Return the [x, y] coordinate for the center point of the cell that contains the specified text.  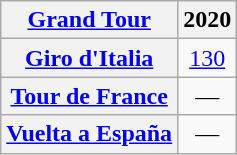
Giro d'Italia [90, 58]
Grand Tour [90, 20]
Tour de France [90, 96]
2020 [208, 20]
Vuelta a España [90, 134]
130 [208, 58]
